Detect which cell encompasses the target text, then output its [x, y] center coordinate. 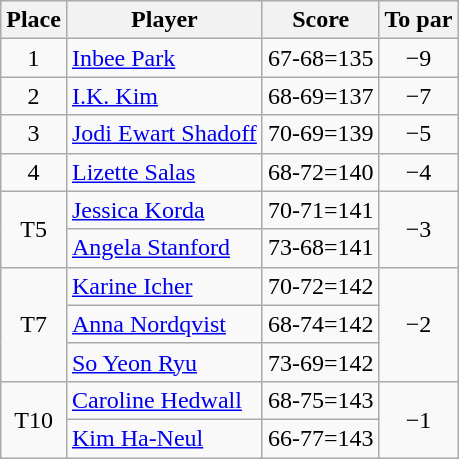
Lizette Salas [164, 172]
−3 [418, 229]
73-69=142 [320, 362]
Score [320, 20]
Place [34, 20]
68-69=137 [320, 96]
Caroline Hedwall [164, 400]
I.K. Kim [164, 96]
Angela Stanford [164, 248]
68-75=143 [320, 400]
2 [34, 96]
−5 [418, 134]
68-74=142 [320, 324]
73-68=141 [320, 248]
Jessica Korda [164, 210]
T10 [34, 419]
−9 [418, 58]
Anna Nordqvist [164, 324]
−4 [418, 172]
1 [34, 58]
To par [418, 20]
68-72=140 [320, 172]
Player [164, 20]
4 [34, 172]
3 [34, 134]
Kim Ha-Neul [164, 438]
Karine Icher [164, 286]
70-71=141 [320, 210]
70-72=142 [320, 286]
67-68=135 [320, 58]
Inbee Park [164, 58]
So Yeon Ryu [164, 362]
Jodi Ewart Shadoff [164, 134]
−2 [418, 324]
T5 [34, 229]
66-77=143 [320, 438]
70-69=139 [320, 134]
−1 [418, 419]
T7 [34, 324]
−7 [418, 96]
